Locate the cell with the specified text and output its [X, Y] center coordinate. 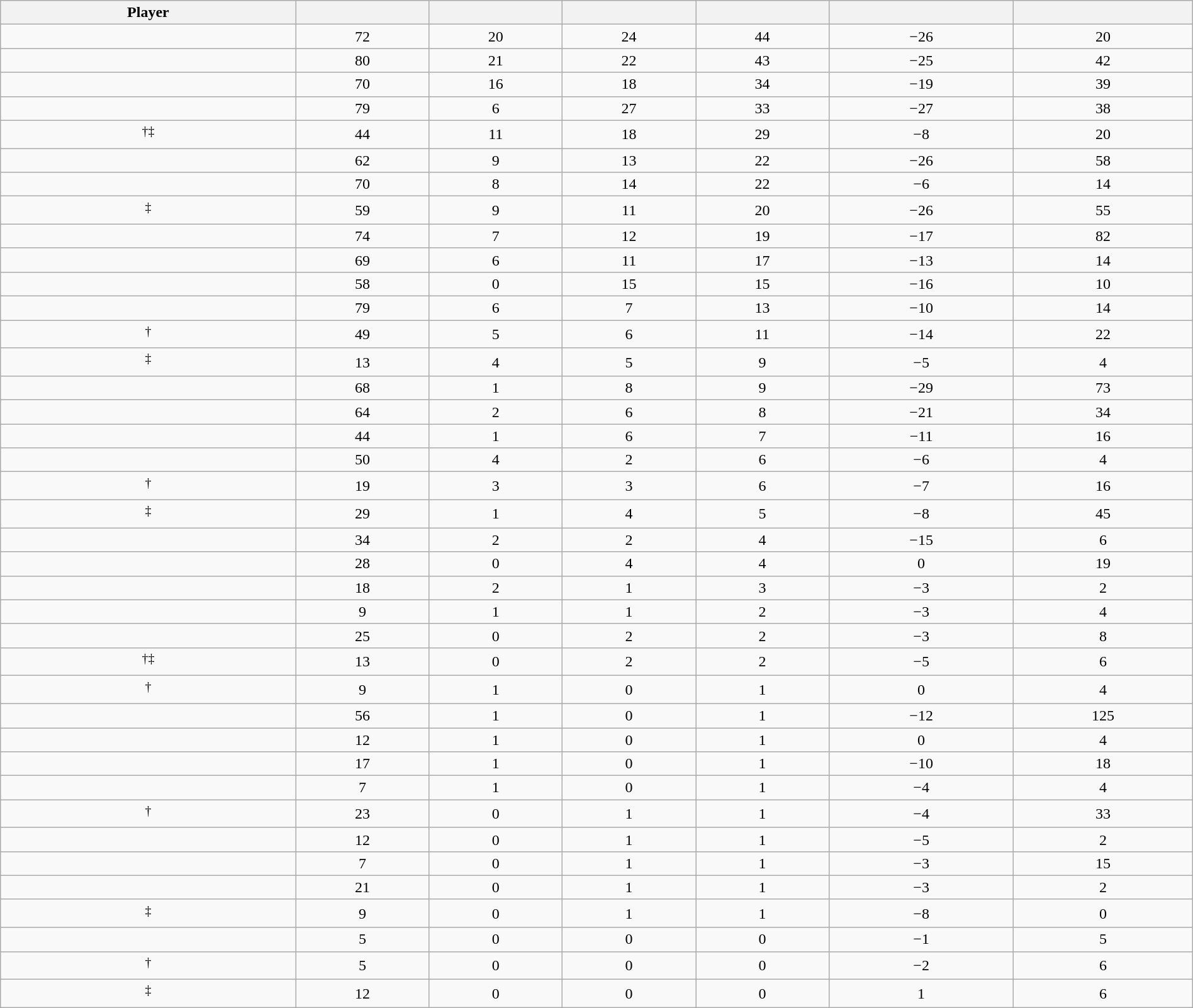
−27 [921, 108]
25 [362, 636]
43 [763, 60]
23 [362, 814]
−14 [921, 335]
−2 [921, 965]
28 [362, 564]
−11 [921, 436]
−7 [921, 486]
−13 [921, 260]
68 [362, 388]
−19 [921, 84]
56 [362, 715]
−29 [921, 388]
55 [1103, 210]
27 [629, 108]
45 [1103, 513]
−12 [921, 715]
42 [1103, 60]
39 [1103, 84]
−1 [921, 939]
74 [362, 236]
49 [362, 335]
−21 [921, 412]
−25 [921, 60]
73 [1103, 388]
62 [362, 160]
72 [362, 36]
−17 [921, 236]
64 [362, 412]
69 [362, 260]
38 [1103, 108]
50 [362, 460]
Player [148, 13]
125 [1103, 715]
82 [1103, 236]
10 [1103, 284]
24 [629, 36]
80 [362, 60]
59 [362, 210]
−16 [921, 284]
−15 [921, 540]
